From the cell containing the given text, extract its center point as [X, Y] coordinate. 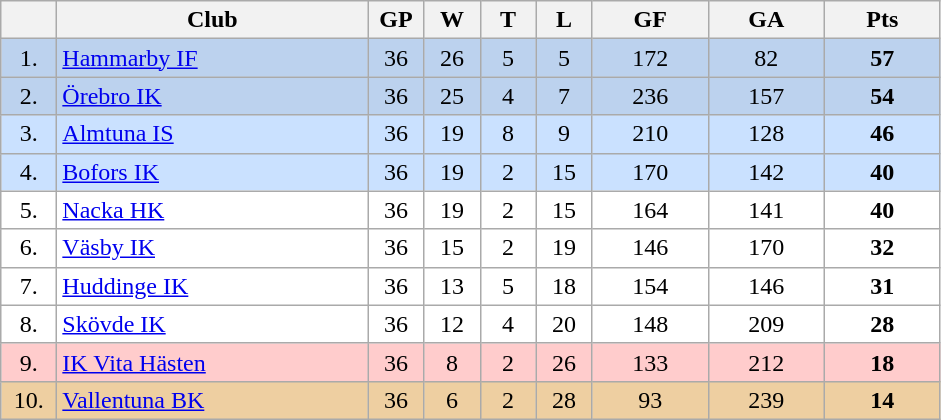
Almtuna IS [212, 134]
239 [766, 400]
Huddinge IK [212, 286]
Skövde IK [212, 324]
1. [29, 58]
12 [452, 324]
133 [650, 362]
93 [650, 400]
25 [452, 96]
T [508, 20]
W [452, 20]
46 [882, 134]
Örebro IK [212, 96]
L [564, 20]
GF [650, 20]
9. [29, 362]
Pts [882, 20]
4. [29, 172]
Nacka HK [212, 210]
5. [29, 210]
6 [452, 400]
209 [766, 324]
32 [882, 248]
82 [766, 58]
20 [564, 324]
14 [882, 400]
141 [766, 210]
142 [766, 172]
Bofors IK [212, 172]
54 [882, 96]
172 [650, 58]
7 [564, 96]
GP [396, 20]
Club [212, 20]
10. [29, 400]
212 [766, 362]
GA [766, 20]
128 [766, 134]
236 [650, 96]
Vallentuna BK [212, 400]
9 [564, 134]
Väsby IK [212, 248]
154 [650, 286]
6. [29, 248]
7. [29, 286]
164 [650, 210]
31 [882, 286]
157 [766, 96]
Hammarby IF [212, 58]
57 [882, 58]
210 [650, 134]
3. [29, 134]
8. [29, 324]
13 [452, 286]
IK Vita Hästen [212, 362]
148 [650, 324]
2. [29, 96]
